Return (X, Y) of the center of cell containing provided text 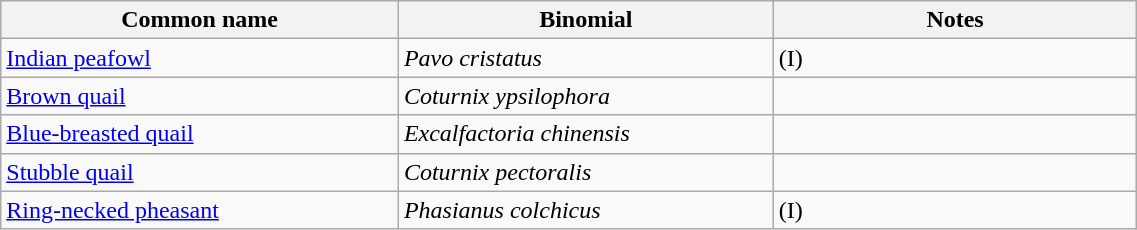
Stubble quail (200, 172)
Coturnix pectoralis (586, 172)
Common name (200, 20)
Pavo cristatus (586, 58)
Blue-breasted quail (200, 134)
Excalfactoria chinensis (586, 134)
Brown quail (200, 96)
Notes (955, 20)
Binomial (586, 20)
Coturnix ypsilophora (586, 96)
Ring-necked pheasant (200, 210)
Indian peafowl (200, 58)
Phasianus colchicus (586, 210)
